Scan for the cell matching the given text and deliver its [x, y] coordinate at center. 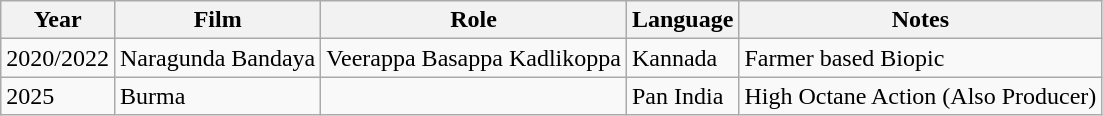
2020/2022 [58, 58]
Notes [920, 20]
Language [682, 20]
Pan India [682, 96]
Veerappa Basappa Kadlikoppa [474, 58]
Year [58, 20]
Burma [217, 96]
Film [217, 20]
High Octane Action (Also Producer) [920, 96]
Naragunda Bandaya [217, 58]
Farmer based Biopic [920, 58]
2025 [58, 96]
Role [474, 20]
Kannada [682, 58]
